Provide the (x, y) coordinate of the cell's center where the given text is located.  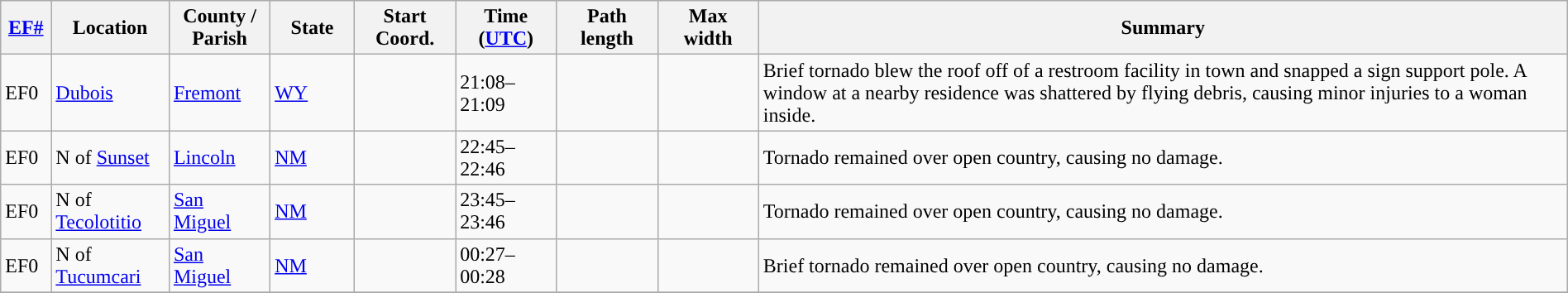
21:08–21:09 (506, 93)
Location (111, 28)
N of Tucumcari (111, 265)
Start Coord. (404, 28)
N of Sunset (111, 157)
N of Tecolotitio (111, 212)
Path length (607, 28)
Lincoln (219, 157)
Fremont (219, 93)
EF# (26, 28)
WY (313, 93)
22:45–22:46 (506, 157)
Max width (708, 28)
Dubois (111, 93)
State (313, 28)
00:27–00:28 (506, 265)
Brief tornado remained over open country, causing no damage. (1163, 265)
County / Parish (219, 28)
23:45–23:46 (506, 212)
Time (UTC) (506, 28)
Summary (1163, 28)
